Output the (X, Y) coordinate of the center of the cell containing the given text.  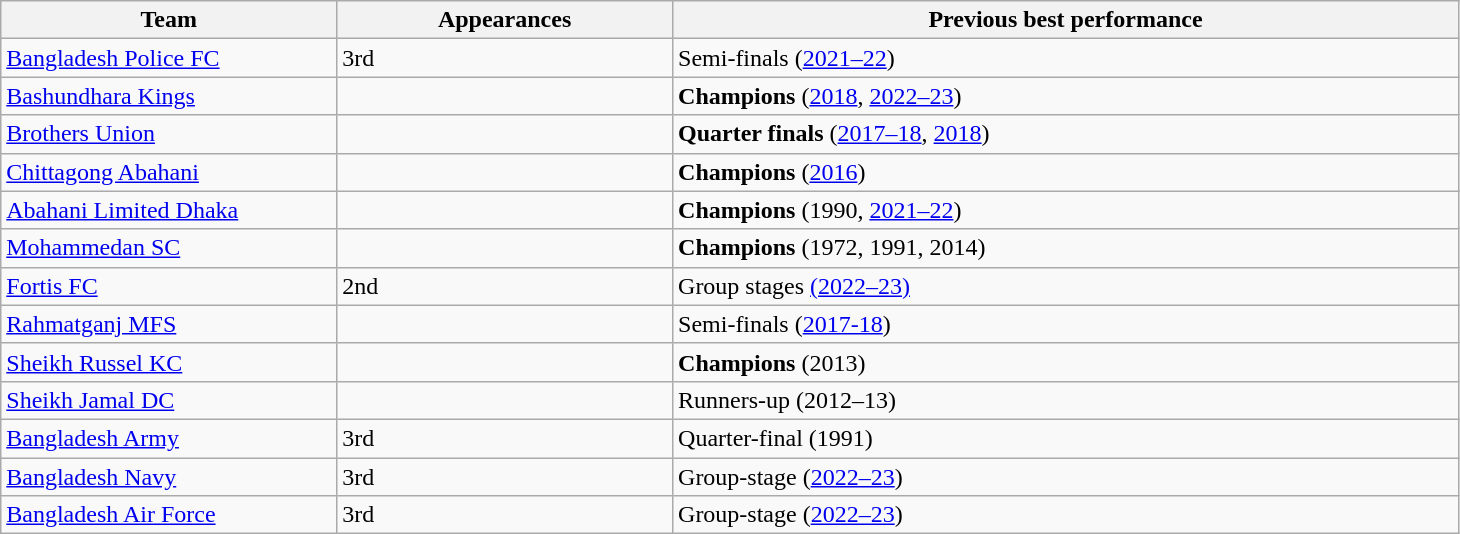
Champions (2013) (1066, 362)
Appearances (505, 20)
Quarter-final (1991) (1066, 438)
Bangladesh Police FC (169, 58)
Bangladesh Army (169, 438)
Champions (1972, 1991, 2014) (1066, 248)
Team (169, 20)
Rahmatganj MFS (169, 324)
Group stages (2022–23) (1066, 286)
Bashundhara Kings (169, 96)
Semi-finals (2017-18) (1066, 324)
Brothers Union (169, 134)
Fortis FC (169, 286)
Sheikh Jamal DC (169, 400)
2nd (505, 286)
Champions (2016) (1066, 172)
Mohammedan SC (169, 248)
Sheikh Russel KC (169, 362)
Runners-up (2012–13) (1066, 400)
Chittagong Abahani (169, 172)
Bangladesh Air Force (169, 515)
Champions (2018, 2022–23) (1066, 96)
Champions (1990, 2021–22) (1066, 210)
Bangladesh Navy (169, 477)
Abahani Limited Dhaka (169, 210)
Quarter finals (2017–18, 2018) (1066, 134)
Previous best performance (1066, 20)
Semi-finals (2021–22) (1066, 58)
